Determine the (x, y) coordinate at the center of the cell enclosing the given text.  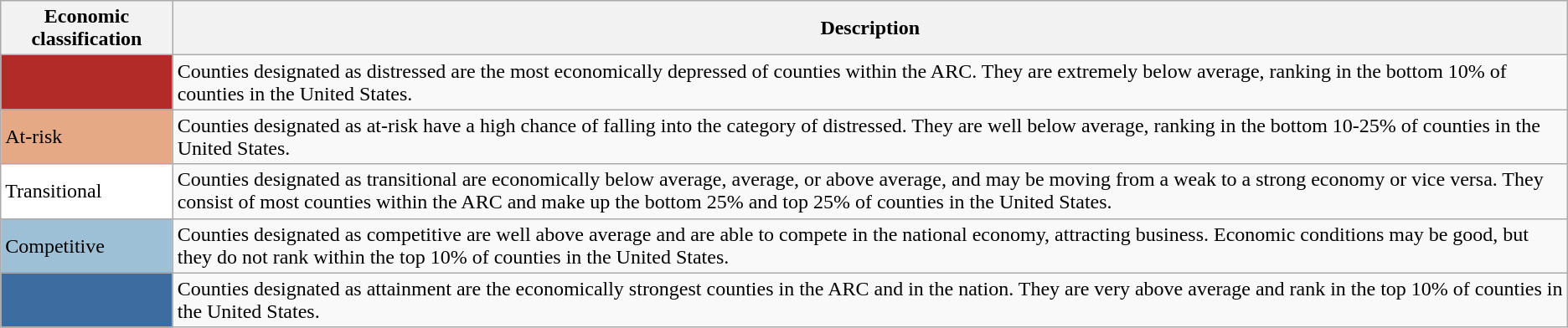
Competitive (87, 246)
Economic classification (87, 28)
Description (869, 28)
At-risk (87, 137)
Transitional (87, 191)
